Return the [x, y] coordinate for the center point of the cell that contains the specified text.  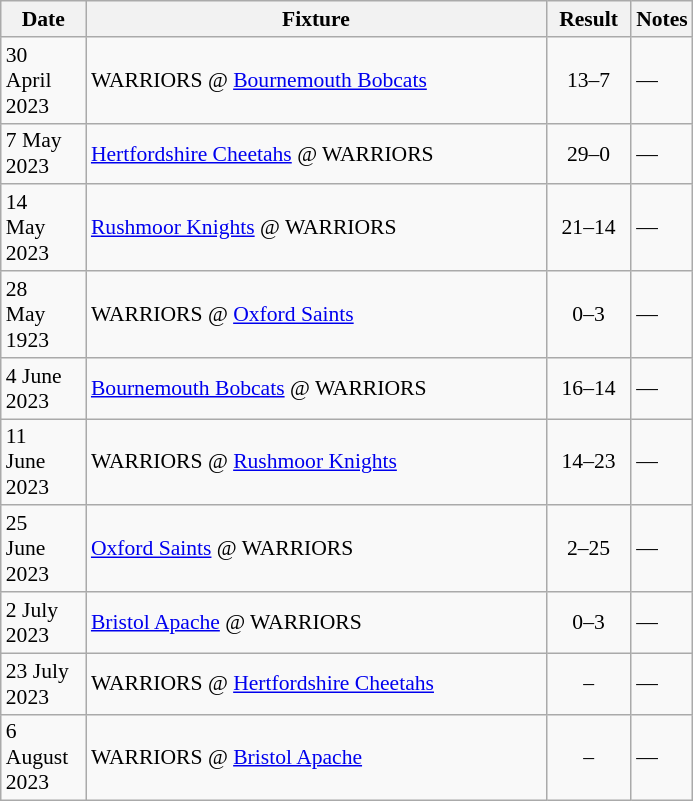
6 August 2023 [44, 758]
Rushmoor Knights @ WARRIORS [316, 228]
25 June 2023 [44, 550]
2 July 2023 [44, 622]
Result [588, 19]
30 April 2023 [44, 80]
21–14 [588, 228]
Bristol Apache @ WARRIORS [316, 622]
4 June 2023 [44, 388]
13–7 [588, 80]
Bournemouth Bobcats @ WARRIORS [316, 388]
28 May 1923 [44, 314]
Hertfordshire Cheetahs @ WARRIORS [316, 154]
29–0 [588, 154]
14–23 [588, 462]
WARRIORS @ Hertfordshire Cheetahs [316, 684]
Notes [662, 19]
WARRIORS @ Oxford Saints [316, 314]
WARRIORS @ Bristol Apache [316, 758]
Fixture [316, 19]
7 May 2023 [44, 154]
Date [44, 19]
WARRIORS @ Rushmoor Knights [316, 462]
16–14 [588, 388]
23 July 2023 [44, 684]
14 May 2023 [44, 228]
2–25 [588, 550]
11 June 2023 [44, 462]
Oxford Saints @ WARRIORS [316, 550]
WARRIORS @ Bournemouth Bobcats [316, 80]
